Output the (X, Y) coordinate of the center of the cell containing the given text.  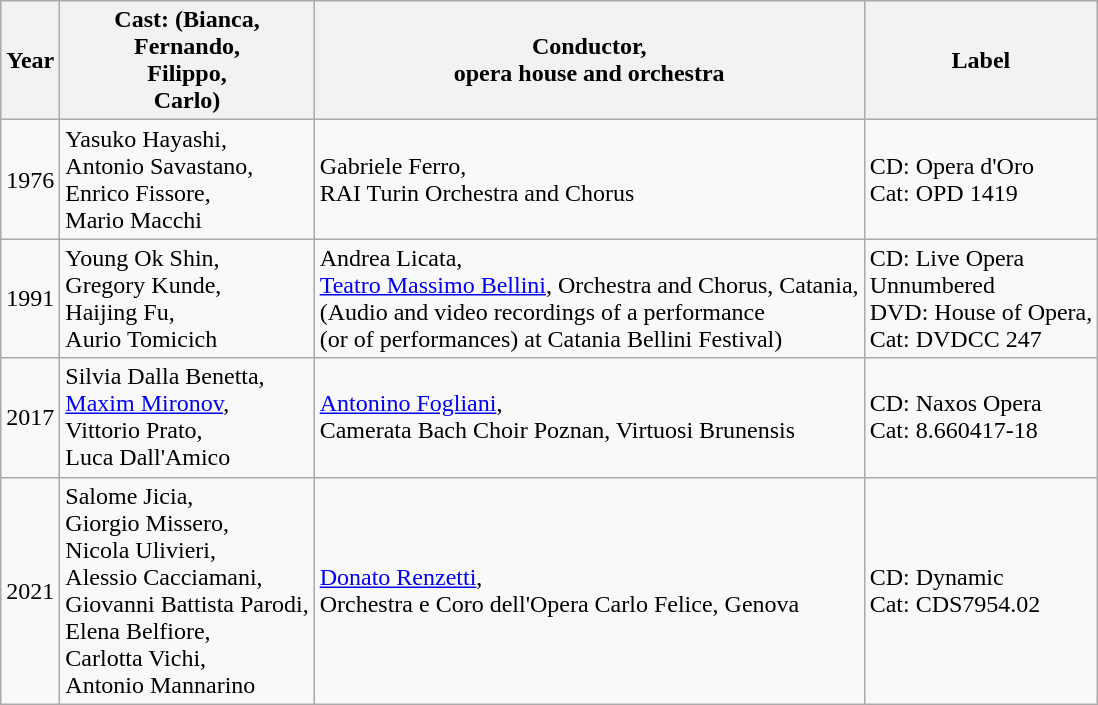
Yasuko Hayashi,Antonio Savastano,Enrico Fissore,Mario Macchi (187, 180)
CD: Opera d'OroCat: OPD 1419 (981, 180)
2021 (30, 590)
Salome Jicia,Giorgio Missero,Nicola Ulivieri,Alessio Cacciamani,Giovanni Battista Parodi,Elena Belfiore,Carlotta Vichi,Antonio Mannarino (187, 590)
Cast: (Bianca, Fernando,Filippo,Carlo) (187, 60)
2017 (30, 418)
1976 (30, 180)
CD: Naxos OperaCat: 8.660417-18 (981, 418)
Year (30, 60)
Silvia Dalla Benetta,Maxim Mironov,Vittorio Prato,Luca Dall'Amico (187, 418)
Donato Renzetti,Orchestra e Coro dell'Opera Carlo Felice, Genova (589, 590)
Gabriele Ferro, RAI Turin Orchestra and Chorus (589, 180)
Label (981, 60)
CD: DynamicCat: CDS7954.02 (981, 590)
Conductor,opera house and orchestra (589, 60)
Young Ok Shin,Gregory Kunde,Haijing Fu,Aurio Tomicich (187, 298)
Antonino Fogliani, Camerata Bach Choir Poznan, Virtuosi Brunensis (589, 418)
CD: Live OperaUnnumberedDVD: House of Opera,Cat: DVDCC 247 (981, 298)
1991 (30, 298)
